Extract the [x, y] coordinate from the center of the cell holding the provided text.  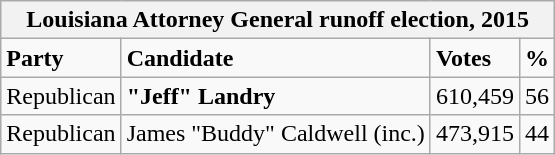
Candidate [276, 58]
56 [536, 96]
Louisiana Attorney General runoff election, 2015 [278, 20]
% [536, 58]
James "Buddy" Caldwell (inc.) [276, 134]
"Jeff" Landry [276, 96]
Party [61, 58]
473,915 [474, 134]
Votes [474, 58]
610,459 [474, 96]
44 [536, 134]
